Find where the given text appears and provide that cell's center as (x, y) coordinate. 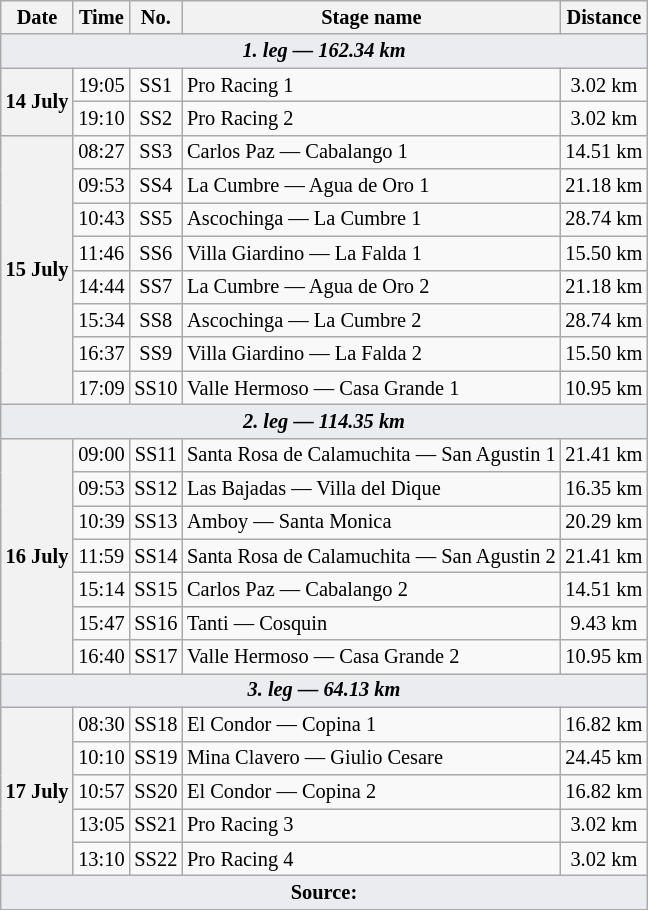
16:37 (101, 354)
11:46 (101, 253)
Distance (604, 17)
Villa Giardino — La Falda 1 (371, 253)
Amboy — Santa Monica (371, 522)
La Cumbre — Agua de Oro 2 (371, 287)
13:10 (101, 859)
SS4 (156, 186)
SS9 (156, 354)
SS12 (156, 489)
20.29 km (604, 522)
15:34 (101, 320)
SS18 (156, 724)
SS3 (156, 152)
10:39 (101, 522)
SS14 (156, 556)
SS19 (156, 758)
19:10 (101, 118)
Santa Rosa de Calamuchita — San Agustin 2 (371, 556)
14:44 (101, 287)
17 July (38, 791)
16.35 km (604, 489)
3. leg — 64.13 km (324, 690)
Ascochinga — La Cumbre 2 (371, 320)
17:09 (101, 388)
SS15 (156, 589)
Pro Racing 1 (371, 85)
El Condor — Copina 1 (371, 724)
16 July (38, 556)
La Cumbre — Agua de Oro 1 (371, 186)
Date (38, 17)
Tanti — Cosquin (371, 623)
Source: (324, 892)
Pro Racing 3 (371, 825)
SS11 (156, 455)
SS5 (156, 219)
Carlos Paz — Cabalango 1 (371, 152)
No. (156, 17)
SS13 (156, 522)
SS7 (156, 287)
SS6 (156, 253)
Villa Giardino — La Falda 2 (371, 354)
SS1 (156, 85)
El Condor — Copina 2 (371, 791)
24.45 km (604, 758)
Stage name (371, 17)
2. leg — 114.35 km (324, 421)
Valle Hermoso — Casa Grande 1 (371, 388)
10:10 (101, 758)
16:40 (101, 657)
SS2 (156, 118)
Pro Racing 2 (371, 118)
SS10 (156, 388)
10:43 (101, 219)
Santa Rosa de Calamuchita — San Agustin 1 (371, 455)
9.43 km (604, 623)
08:27 (101, 152)
10:57 (101, 791)
19:05 (101, 85)
14 July (38, 102)
08:30 (101, 724)
SS20 (156, 791)
Las Bajadas — Villa del Dique (371, 489)
11:59 (101, 556)
SS8 (156, 320)
15 July (38, 270)
Time (101, 17)
13:05 (101, 825)
Mina Clavero — Giulio Cesare (371, 758)
1. leg — 162.34 km (324, 51)
SS16 (156, 623)
15:14 (101, 589)
SS17 (156, 657)
SS21 (156, 825)
SS22 (156, 859)
09:00 (101, 455)
Carlos Paz — Cabalango 2 (371, 589)
Valle Hermoso — Casa Grande 2 (371, 657)
Pro Racing 4 (371, 859)
15:47 (101, 623)
Ascochinga — La Cumbre 1 (371, 219)
